Pinpoint the cell where the given text exists, returning its (X, Y) midpoint coordinate. 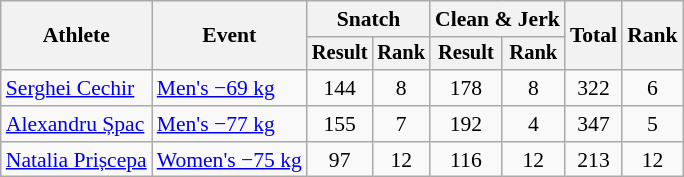
Men's −69 kg (230, 88)
5 (652, 124)
Athlete (76, 36)
347 (594, 124)
Serghei Cechir (76, 88)
155 (340, 124)
4 (534, 124)
Men's −77 kg (230, 124)
Event (230, 36)
7 (401, 124)
178 (466, 88)
322 (594, 88)
Total (594, 36)
6 (652, 88)
Snatch (368, 19)
Clean & Jerk (498, 19)
192 (466, 124)
Alexandru Șpac (76, 124)
144 (340, 88)
